Locate the cell with the specified text and output its (x, y) center coordinate. 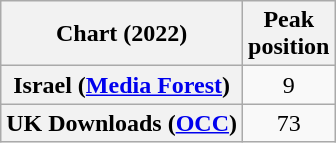
Peakposition (289, 34)
Israel (Media Forest) (122, 85)
9 (289, 85)
Chart (2022) (122, 34)
73 (289, 123)
UK Downloads (OCC) (122, 123)
